Extract the (x, y) coordinate from the center of the cell holding the provided text.  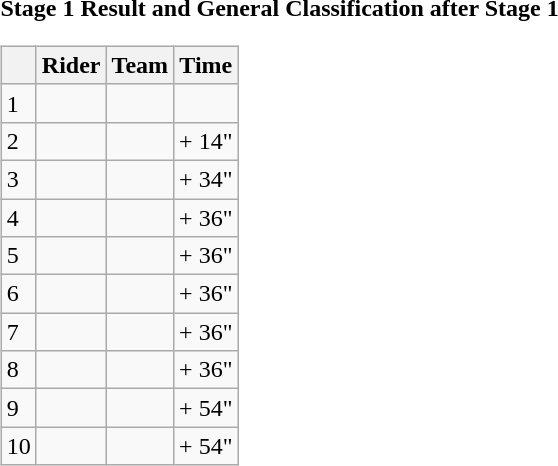
5 (18, 256)
Rider (71, 65)
+ 34" (206, 179)
Team (140, 65)
3 (18, 179)
9 (18, 408)
7 (18, 332)
8 (18, 370)
10 (18, 446)
6 (18, 294)
Time (206, 65)
4 (18, 217)
2 (18, 141)
1 (18, 103)
+ 14" (206, 141)
